Scan for the cell matching the given text and deliver its (X, Y) coordinate at center. 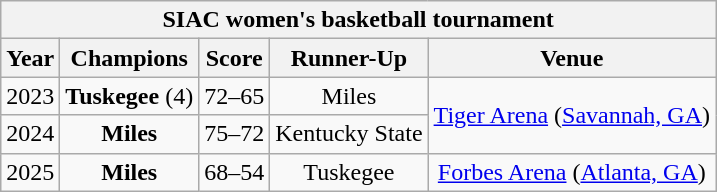
2023 (30, 96)
SIAC women's basketball tournament (358, 20)
2025 (30, 172)
Tuskegee (349, 172)
72–65 (234, 96)
Kentucky State (349, 134)
Year (30, 58)
Forbes Arena (Atlanta, GA) (572, 172)
Tiger Arena (Savannah, GA) (572, 115)
Tuskegee (4) (130, 96)
Venue (572, 58)
2024 (30, 134)
Runner-Up (349, 58)
Score (234, 58)
68–54 (234, 172)
Champions (130, 58)
75–72 (234, 134)
